Identify which cell holds the provided text, then report its (X, Y) central coordinate. 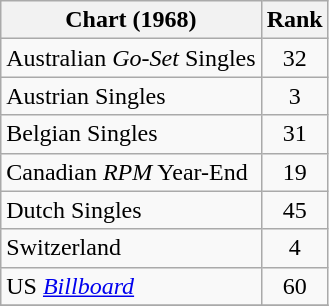
Chart (1968) (131, 20)
Belgian Singles (131, 134)
Dutch Singles (131, 210)
Rank (294, 20)
Australian Go-Set Singles (131, 58)
32 (294, 58)
19 (294, 172)
60 (294, 286)
31 (294, 134)
45 (294, 210)
4 (294, 248)
Canadian RPM Year-End (131, 172)
Austrian Singles (131, 96)
Switzerland (131, 248)
US Billboard (131, 286)
3 (294, 96)
